Return the (x, y) coordinate for the center point of the cell that contains the specified text.  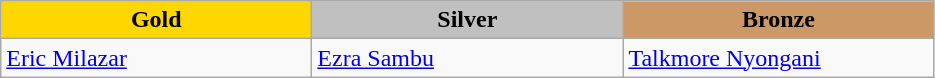
Bronze (778, 20)
Ezra Sambu (468, 58)
Talkmore Nyongani (778, 58)
Gold (156, 20)
Eric Milazar (156, 58)
Silver (468, 20)
